From the cell containing the given text, extract its center point as (X, Y) coordinate. 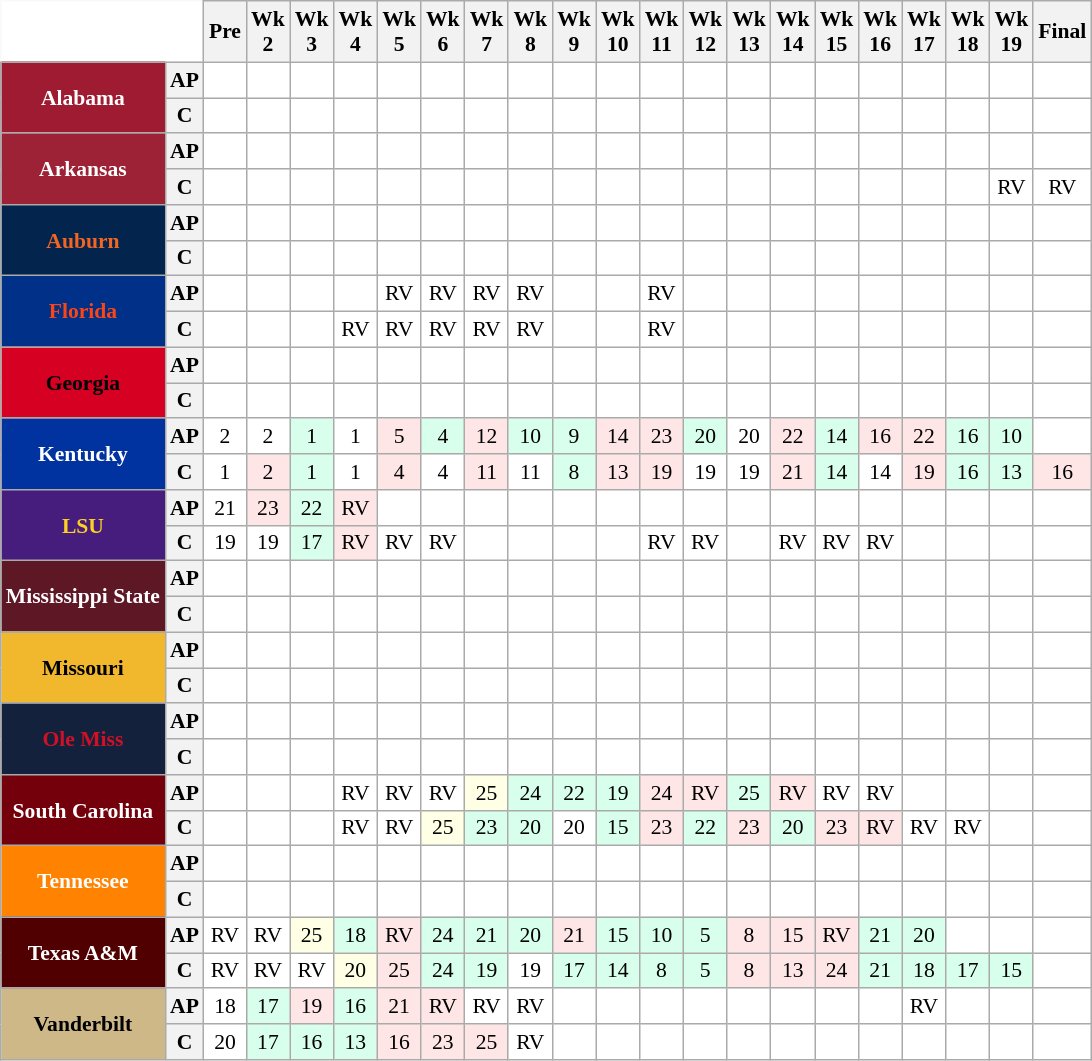
Wk12 (705, 32)
Texas A&M (83, 952)
Alabama (83, 98)
South Carolina (83, 810)
LSU (83, 526)
Wk10 (618, 32)
Wk4 (355, 32)
Arkansas (83, 170)
Wk15 (837, 32)
Missouri (83, 668)
Georgia (83, 382)
Tennessee (83, 882)
Wk6 (443, 32)
Wk13 (749, 32)
Florida (83, 312)
Wk7 (487, 32)
Wk8 (530, 32)
Final (1062, 32)
Mississippi State (83, 596)
Wk16 (880, 32)
Auburn (83, 240)
Wk11 (662, 32)
9 (574, 437)
Wk19 (1012, 32)
12 (487, 437)
Wk9 (574, 32)
Wk14 (793, 32)
Kentucky (83, 454)
Wk2 (268, 32)
Wk18 (968, 32)
Vanderbilt (83, 1024)
Wk3 (312, 32)
Wk17 (924, 32)
Ole Miss (83, 740)
Wk5 (399, 32)
Pre (225, 32)
